Return [X, Y] of the center of cell containing provided text 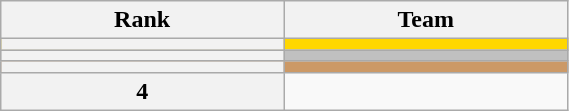
Rank [142, 20]
Team [426, 20]
4 [142, 91]
